From the cell containing the given text, extract its center point as (x, y) coordinate. 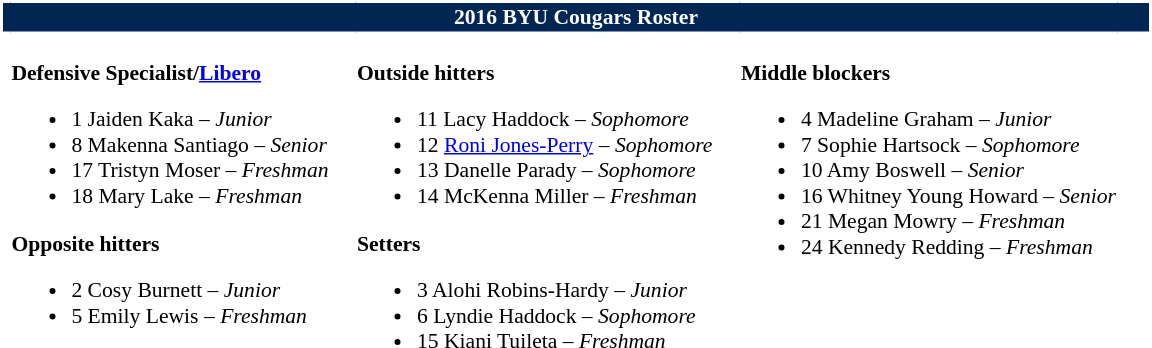
2016 BYU Cougars Roster (576, 18)
